Detect which cell encompasses the target text, then output its (X, Y) center coordinate. 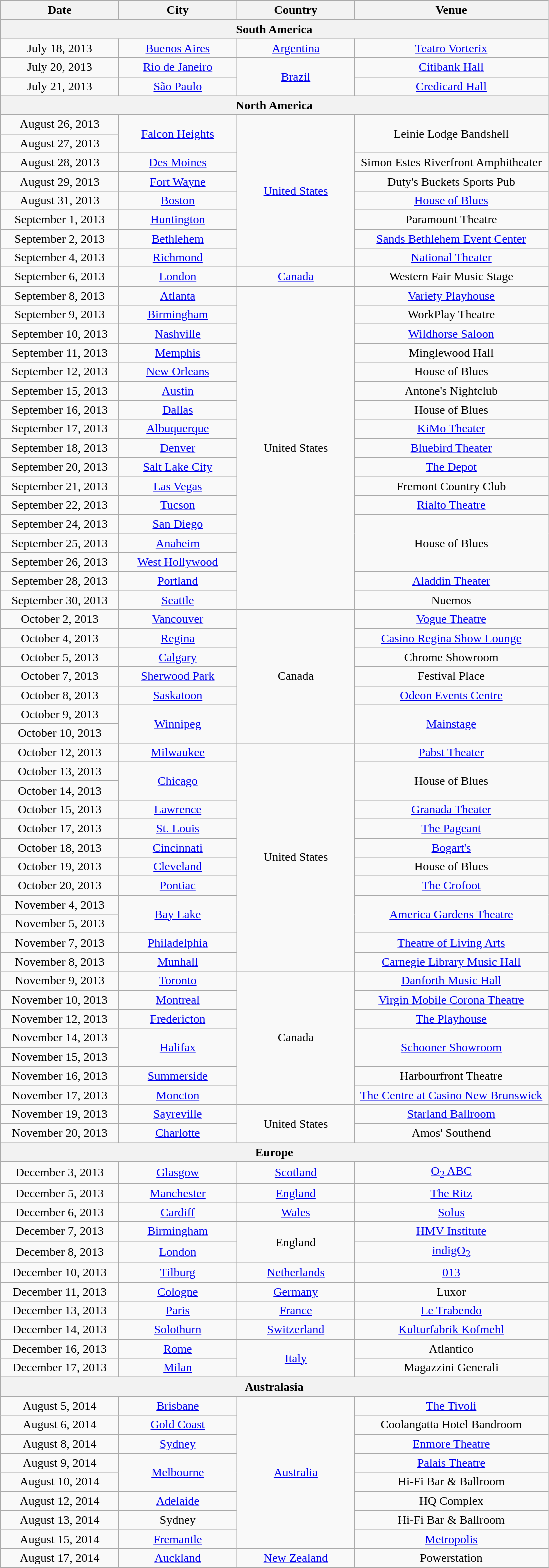
Switzerland (296, 1330)
Auckland (178, 1558)
December 13, 2013 (60, 1311)
Festival Place (451, 676)
October 10, 2013 (60, 733)
Coolangatta Hotel Bandroom (451, 1425)
Harbourfront Theatre (451, 1076)
Paramount Theatre (451, 219)
Enmore Theatre (451, 1444)
The Tivoli (451, 1406)
Sherwood Park (178, 676)
November 5, 2013 (60, 924)
Atlanta (178, 296)
Chicago (178, 781)
August 17, 2014 (60, 1558)
October 18, 2013 (60, 848)
The Depot (451, 467)
October 12, 2013 (60, 752)
Calgary (178, 657)
Germany (296, 1292)
Falcon Heights (178, 134)
Milwaukee (178, 752)
KiMo Theater (451, 429)
October 17, 2013 (60, 828)
September 11, 2013 (60, 353)
Boston (178, 200)
October 15, 2013 (60, 809)
National Theater (451, 258)
October 20, 2013 (60, 886)
Netherlands (296, 1272)
Simon Estes Riverfront Amphitheater (451, 162)
August 31, 2013 (60, 200)
August 6, 2014 (60, 1425)
Tilburg (178, 1272)
indigO2 (451, 1252)
September 15, 2013 (60, 391)
Toronto (178, 981)
Rio de Janeiro (178, 67)
November 20, 2013 (60, 1133)
Kulturfabrik Kofmehl (451, 1330)
November 15, 2013 (60, 1057)
July 18, 2013 (60, 48)
The Pageant (451, 828)
August 27, 2013 (60, 143)
December 14, 2013 (60, 1330)
Metropolis (451, 1539)
Wildhorse Saloon (451, 334)
December 8, 2013 (60, 1252)
October 2, 2013 (60, 619)
Tucson (178, 505)
Vogue Theatre (451, 619)
The Ritz (451, 1193)
Richmond (178, 258)
Regina (178, 638)
Luxor (451, 1292)
September 16, 2013 (60, 410)
August 8, 2014 (60, 1444)
Fremantle (178, 1539)
Variety Playhouse (451, 296)
Bogart's (451, 848)
O2 ABC (451, 1173)
September 20, 2013 (60, 467)
Western Fair Music Stage (451, 277)
September 24, 2013 (60, 524)
Argentina (296, 48)
Saskatoon (178, 695)
Starland Ballroom (451, 1114)
São Paulo (178, 86)
Memphis (178, 353)
Salt Lake City (178, 467)
Wales (296, 1212)
August 10, 2014 (60, 1482)
September 28, 2013 (60, 581)
November 17, 2013 (60, 1095)
Casino Regina Show Lounge (451, 638)
Pabst Theater (451, 752)
Pontiac (178, 886)
Palais Theatre (451, 1463)
August 29, 2013 (60, 181)
Country (296, 10)
Brisbane (178, 1406)
Australia (296, 1472)
December 16, 2013 (60, 1349)
Manchester (178, 1193)
Lawrence (178, 809)
Solus (451, 1212)
Halifax (178, 1047)
Nashville (178, 334)
Danforth Music Hall (451, 981)
Fremont Country Club (451, 486)
WorkPlay Theatre (451, 315)
Fort Wayne (178, 181)
Anaheim (178, 543)
Cincinnati (178, 848)
September 10, 2013 (60, 334)
December 3, 2013 (60, 1173)
Venue (451, 10)
Bethlehem (178, 239)
Rome (178, 1349)
September 6, 2013 (60, 277)
Amos' Southend (451, 1133)
South America (274, 29)
September 18, 2013 (60, 448)
Seattle (178, 600)
Le Trabendo (451, 1311)
September 2, 2013 (60, 239)
Rialto Theatre (451, 505)
Mainstage (451, 724)
Las Vegas (178, 486)
September 17, 2013 (60, 429)
November 16, 2013 (60, 1076)
013 (451, 1272)
Portland (178, 581)
Nuemos (451, 600)
Philadelphia (178, 943)
Italy (296, 1358)
Gold Coast (178, 1425)
Sands Bethlehem Event Center (451, 239)
Cardiff (178, 1212)
September 25, 2013 (60, 543)
September 30, 2013 (60, 600)
The Crofoot (451, 886)
Schooner Showroom (451, 1047)
Solothurn (178, 1330)
November 10, 2013 (60, 1000)
Bay Lake (178, 914)
Denver (178, 448)
September 12, 2013 (60, 372)
October 19, 2013 (60, 867)
Teatro Vorterix (451, 48)
The Centre at Casino New Brunswick (451, 1095)
October 4, 2013 (60, 638)
Brazil (296, 77)
Austin (178, 391)
July 20, 2013 (60, 67)
HMV Institute (451, 1231)
Europe (274, 1152)
August 13, 2014 (60, 1520)
Moncton (178, 1095)
Aladdin Theater (451, 581)
August 15, 2014 (60, 1539)
December 17, 2013 (60, 1368)
Munhall (178, 962)
Odeon Events Centre (451, 695)
Carnegie Library Music Hall (451, 962)
September 9, 2013 (60, 315)
Cologne (178, 1292)
Milan (178, 1368)
December 10, 2013 (60, 1272)
Fredericton (178, 1019)
September 21, 2013 (60, 486)
Magazzini Generali (451, 1368)
Adelaide (178, 1501)
America Gardens Theatre (451, 914)
Date (60, 10)
November 14, 2013 (60, 1038)
Leinie Lodge Bandshell (451, 134)
Bluebird Theater (451, 448)
Australasia (274, 1387)
Powerstation (451, 1558)
November 7, 2013 (60, 943)
July 21, 2013 (60, 86)
Virgin Mobile Corona Theatre (451, 1000)
December 11, 2013 (60, 1292)
December 7, 2013 (60, 1231)
The Playhouse (451, 1019)
Chrome Showroom (451, 657)
August 26, 2013 (60, 124)
Scotland (296, 1173)
Antone's Nightclub (451, 391)
HQ Complex (451, 1501)
November 12, 2013 (60, 1019)
Citibank Hall (451, 67)
September 26, 2013 (60, 562)
October 5, 2013 (60, 657)
Sayreville (178, 1114)
Winnipeg (178, 724)
Theatre of Living Arts (451, 943)
France (296, 1311)
November 9, 2013 (60, 981)
Granada Theater (451, 809)
Montreal (178, 1000)
Atlantico (451, 1349)
Buenos Aires (178, 48)
New Zealand (296, 1558)
December 6, 2013 (60, 1212)
October 7, 2013 (60, 676)
West Hollywood (178, 562)
Charlotte (178, 1133)
September 4, 2013 (60, 258)
November 4, 2013 (60, 905)
September 22, 2013 (60, 505)
September 1, 2013 (60, 219)
Minglewood Hall (451, 353)
October 14, 2013 (60, 790)
New Orleans (178, 372)
August 28, 2013 (60, 162)
December 5, 2013 (60, 1193)
August 5, 2014 (60, 1406)
Cleveland (178, 867)
Duty's Buckets Sports Pub (451, 181)
November 19, 2013 (60, 1114)
St. Louis (178, 828)
Albuquerque (178, 429)
September 8, 2013 (60, 296)
October 13, 2013 (60, 771)
Glasgow (178, 1173)
Huntington (178, 219)
Dallas (178, 410)
October 9, 2013 (60, 714)
Vancouver (178, 619)
Summerside (178, 1076)
Paris (178, 1311)
City (178, 10)
San Diego (178, 524)
Des Moines (178, 162)
October 8, 2013 (60, 695)
November 8, 2013 (60, 962)
August 9, 2014 (60, 1463)
Melbourne (178, 1472)
Credicard Hall (451, 86)
August 12, 2014 (60, 1501)
North America (274, 105)
